Return [x, y] of the center of cell containing provided text 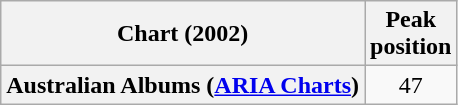
Peakposition [411, 34]
47 [411, 85]
Chart (2002) [183, 34]
Australian Albums (ARIA Charts) [183, 85]
